Detect which cell encompasses the target text, then output its [X, Y] center coordinate. 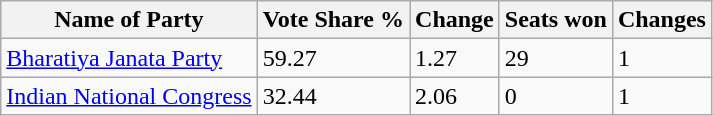
Seats won [556, 20]
0 [556, 96]
Name of Party [129, 20]
Bharatiya Janata Party [129, 58]
Change [455, 20]
29 [556, 58]
2.06 [455, 96]
Changes [662, 20]
59.27 [333, 58]
1.27 [455, 58]
32.44 [333, 96]
Indian National Congress [129, 96]
Vote Share % [333, 20]
